Locate the cell with the specified text and output its (X, Y) center coordinate. 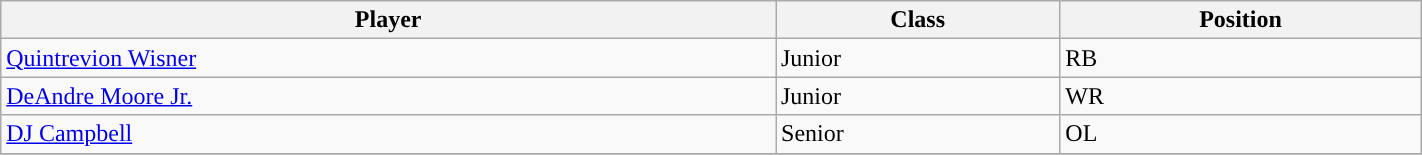
Player (388, 20)
DeAndre Moore Jr. (388, 96)
DJ Campbell (388, 134)
OL (1240, 134)
Senior (918, 134)
Position (1240, 20)
WR (1240, 96)
Class (918, 20)
Quintrevion Wisner (388, 58)
RB (1240, 58)
